Return the (x, y) coordinate for the center point of the cell that contains the specified text.  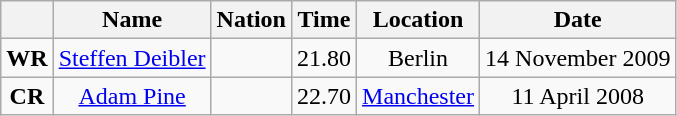
11 April 2008 (578, 96)
Location (418, 20)
CR (27, 96)
22.70 (324, 96)
14 November 2009 (578, 58)
Nation (251, 20)
Manchester (418, 96)
21.80 (324, 58)
Berlin (418, 58)
Time (324, 20)
WR (27, 58)
Date (578, 20)
Name (132, 20)
Adam Pine (132, 96)
Steffen Deibler (132, 58)
